Return the (x, y) coordinate for the center point of the cell that contains the specified text.  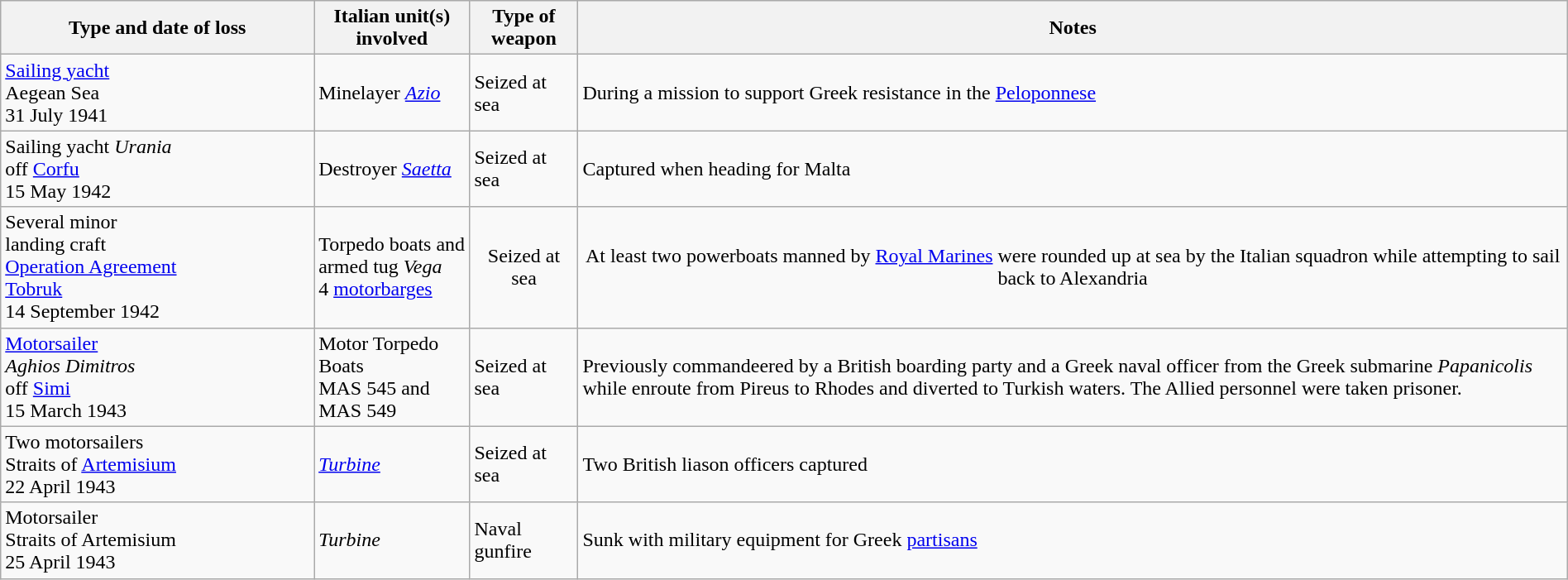
At least two powerboats manned by Royal Marines were rounded up at sea by the Italian squadron while attempting to sail back to Alexandria (1073, 267)
Naval gunfire (524, 540)
Motor Torpedo BoatsMAS 545 and MAS 549 (392, 377)
Minelayer Azio (392, 93)
Torpedo boats and armed tug Vega4 motorbarges (392, 267)
Sailing yacht Uraniaoff Corfu15 May 1942 (157, 169)
Destroyer Saetta (392, 169)
MotorsailerStraits of Artemisium25 April 1943 (157, 540)
Sunk with military equipment for Greek partisans (1073, 540)
Italian unit(s) involved (392, 28)
Notes (1073, 28)
Type of weapon (524, 28)
Several minorlanding craftOperation AgreementTobruk14 September 1942 (157, 267)
Two motorsailersStraits of Artemisium22 April 1943 (157, 464)
Sailing yachtAegean Sea31 July 1941 (157, 93)
MotorsailerAghios Dimitrosoff Simi15 March 1943 (157, 377)
During a mission to support Greek resistance in the Peloponnese (1073, 93)
Two British liason officers captured (1073, 464)
Type and date of loss (157, 28)
Captured when heading for Malta (1073, 169)
